Return [X, Y] of the center of cell containing provided text 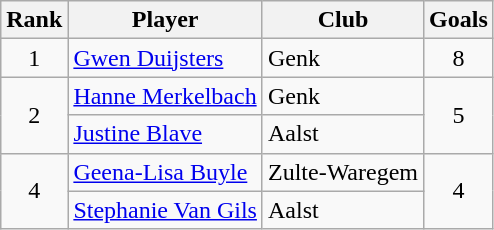
Gwen Duijsters [166, 58]
Goals [459, 20]
Hanne Merkelbach [166, 96]
Stephanie Van Gils [166, 210]
1 [34, 58]
8 [459, 58]
5 [459, 115]
Player [166, 20]
Justine Blave [166, 134]
Club [342, 20]
Rank [34, 20]
Zulte-Waregem [342, 172]
Geena-Lisa Buyle [166, 172]
2 [34, 115]
